Detect which cell encompasses the target text, then output its [X, Y] center coordinate. 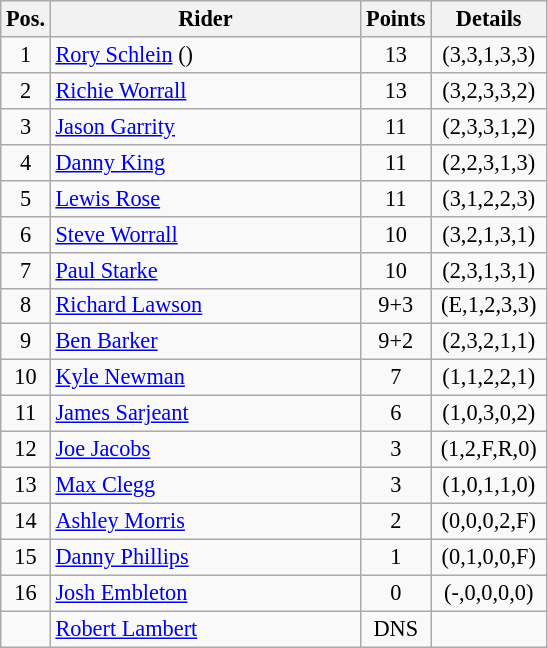
James Sarjeant [205, 414]
8 [26, 306]
12 [26, 450]
DNS [396, 629]
(1,0,3,0,2) [488, 414]
Lewis Rose [205, 198]
Robert Lambert [205, 629]
(3,3,1,3,3) [488, 55]
(0,1,0,0,F) [488, 557]
Danny Phillips [205, 557]
Josh Embleton [205, 593]
15 [26, 557]
Danny King [205, 162]
Jason Garrity [205, 126]
9+2 [396, 342]
Details [488, 19]
16 [26, 593]
(3,2,3,3,2) [488, 90]
(-,0,0,0,0) [488, 593]
Kyle Newman [205, 378]
(3,2,1,3,1) [488, 234]
(1,2,F,R,0) [488, 450]
5 [26, 198]
Richie Worrall [205, 90]
Joe Jacobs [205, 450]
(2,3,2,1,1) [488, 342]
Steve Worrall [205, 234]
0 [396, 593]
(2,2,3,1,3) [488, 162]
(1,1,2,2,1) [488, 378]
Richard Lawson [205, 306]
Rider [205, 19]
(E,1,2,3,3) [488, 306]
Pos. [26, 19]
Ashley Morris [205, 521]
9+3 [396, 306]
(3,1,2,2,3) [488, 198]
(1,0,1,1,0) [488, 485]
4 [26, 162]
(0,0,0,2,F) [488, 521]
Paul Starke [205, 270]
Rory Schlein () [205, 55]
(2,3,1,3,1) [488, 270]
(2,3,3,1,2) [488, 126]
Points [396, 19]
Max Clegg [205, 485]
14 [26, 521]
9 [26, 342]
Ben Barker [205, 342]
